Return the [x, y] coordinate for the center point of the cell that contains the specified text.  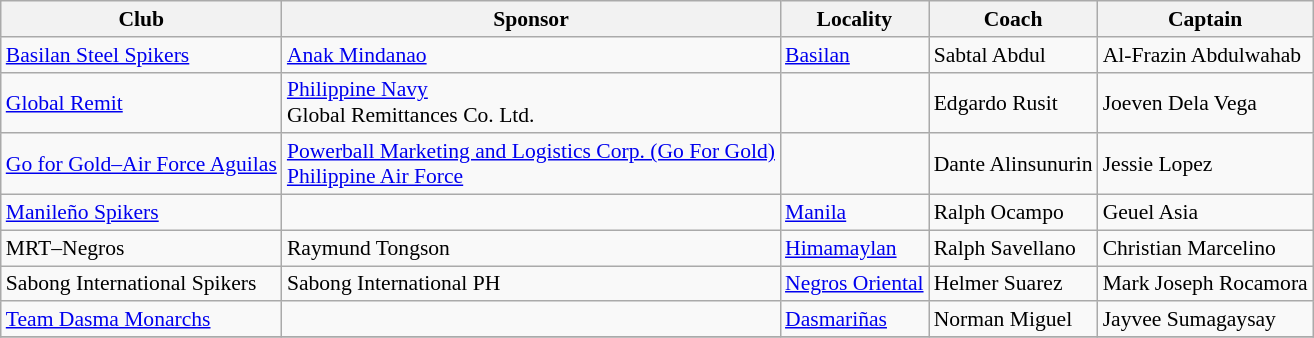
Edgardo Rusit [1014, 102]
Jayvee Sumagaysay [1206, 320]
Ralph Ocampo [1014, 213]
Captain [1206, 19]
Mark Joseph Rocamora [1206, 284]
Geuel Asia [1206, 213]
Anak Mindanao [531, 55]
Philippine NavyGlobal Remittances Co. Ltd. [531, 102]
Basilan [854, 55]
Sabtal Abdul [1014, 55]
Locality [854, 19]
Dasmariñas [854, 320]
Ralph Savellano [1014, 248]
Coach [1014, 19]
Raymund Tongson [531, 248]
Sponsor [531, 19]
Manileño Spikers [142, 213]
Basilan Steel Spikers [142, 55]
Dante Alinsunurin [1014, 164]
Christian Marcelino [1206, 248]
Manila [854, 213]
Jessie Lopez [1206, 164]
Negros Oriental [854, 284]
Helmer Suarez [1014, 284]
Sabong International PH [531, 284]
Go for Gold–Air Force Aguilas [142, 164]
Al-Frazin Abdulwahab [1206, 55]
MRT–Negros [142, 248]
Himamaylan [854, 248]
Sabong International Spikers [142, 284]
Club [142, 19]
Powerball Marketing and Logistics Corp. (Go For Gold)Philippine Air Force [531, 164]
Norman Miguel [1014, 320]
Joeven Dela Vega [1206, 102]
Team Dasma Monarchs [142, 320]
Global Remit [142, 102]
